Search for the cell housing the specified text and yield its (x, y) center coordinate. 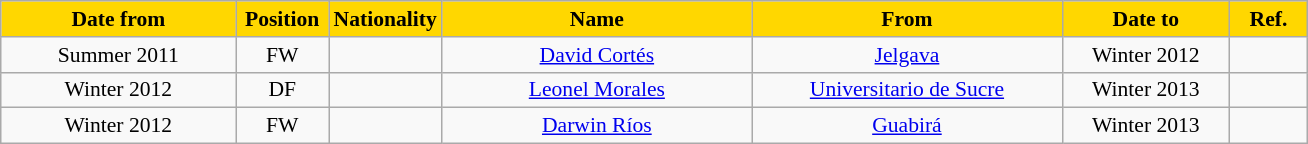
Guabirá (907, 126)
From (907, 19)
Summer 2011 (118, 55)
Position (282, 19)
Name (597, 19)
Date from (118, 19)
Ref. (1269, 19)
Darwin Ríos (597, 126)
David Cortés (597, 55)
Jelgava (907, 55)
DF (282, 90)
Nationality (384, 19)
Leonel Morales (597, 90)
Universitario de Sucre (907, 90)
Date to (1146, 19)
